Scan for the cell matching the given text and deliver its (X, Y) coordinate at center. 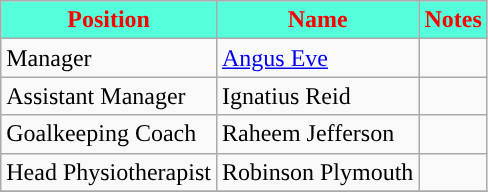
Raheem Jefferson (317, 134)
Head Physiotherapist (109, 172)
Position (109, 20)
Ignatius Reid (317, 96)
Name (317, 20)
Manager (109, 58)
Assistant Manager (109, 96)
Goalkeeping Coach (109, 134)
Robinson Plymouth (317, 172)
Angus Eve (317, 58)
Notes (453, 20)
